Search for the cell housing the specified text and yield its [X, Y] center coordinate. 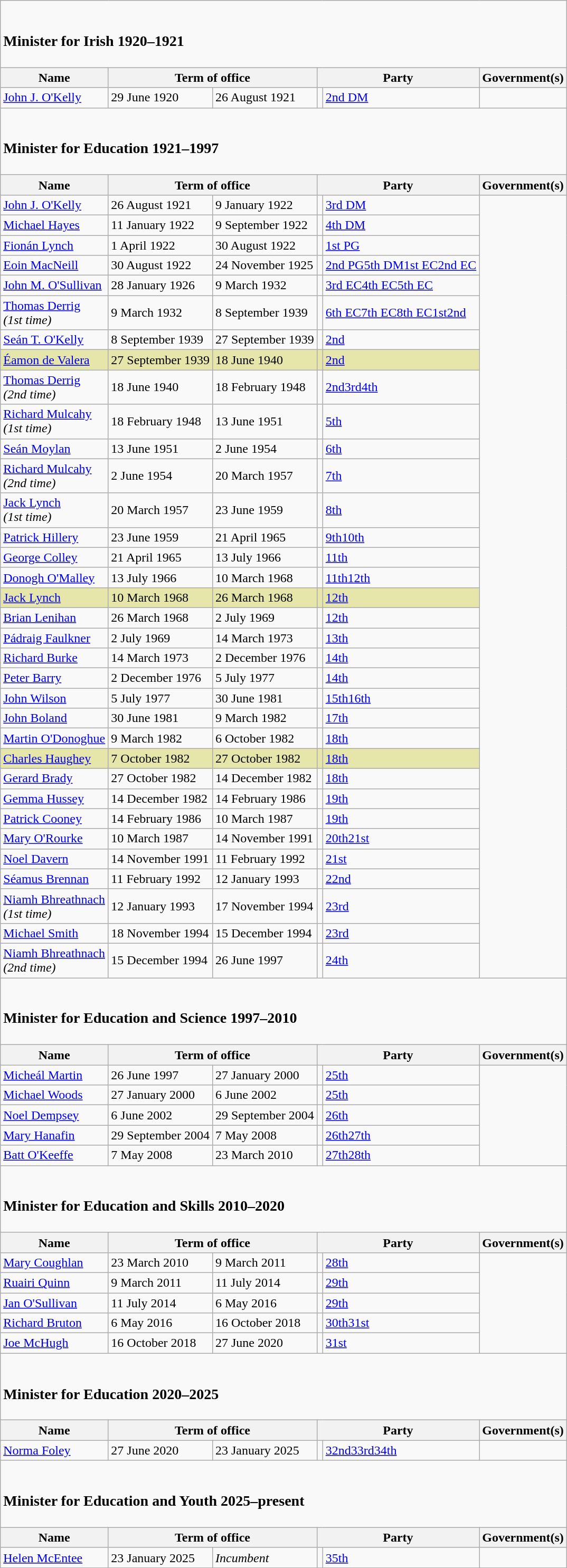
Michael Woods [54, 1095]
Seán T. O'Kelly [54, 340]
21st [401, 859]
Pádraig Faulkner [54, 638]
31st [401, 1343]
George Colley [54, 557]
Noel Davern [54, 859]
John M. O'Sullivan [54, 286]
29 June 1920 [160, 98]
Richard Mulcahy(2nd time) [54, 476]
Minister for Irish 1920–1921 [284, 34]
Gemma Hussey [54, 799]
7th [401, 476]
24th [401, 961]
32nd33rd34th [401, 1450]
6 October 1982 [264, 738]
28th [401, 1262]
Mary Coughlan [54, 1262]
Niamh Bhreathnach(2nd time) [54, 961]
2nd DM [401, 98]
Michael Smith [54, 933]
Jan O'Sullivan [54, 1303]
Eoin MacNeill [54, 265]
Noel Dempsey [54, 1115]
15th16th [401, 698]
Helen McEntee [54, 1557]
Minister for Education and Youth 2025–present [284, 1494]
Thomas Derrig(1st time) [54, 312]
Richard Burke [54, 658]
9 January 1922 [264, 205]
35th [401, 1557]
13th [401, 638]
26th27th [401, 1135]
3rd EC4th EC5th EC [401, 286]
9th10th [401, 537]
Richard Mulcahy(1st time) [54, 421]
Minister for Education 2020–2025 [284, 1387]
Brian Lenihan [54, 617]
Minister for Education and Science 1997–2010 [284, 1011]
27th28th [401, 1155]
Martin O'Donoghue [54, 738]
John Boland [54, 718]
Peter Barry [54, 678]
1st PG [401, 245]
30th31st [401, 1323]
5th [401, 421]
Incumbent [264, 1557]
11 January 1922 [160, 225]
2nd PG5th DM1st EC2nd EC [401, 265]
11th12th [401, 577]
Séamus Brennan [54, 879]
Jack Lynch(1st time) [54, 510]
6th [401, 449]
Joe McHugh [54, 1343]
Gerard Brady [54, 778]
Mary O'Rourke [54, 839]
6th EC7th EC8th EC1st2nd [401, 312]
Minister for Education and Skills 2010–2020 [284, 1199]
Niamh Bhreathnach(1st time) [54, 906]
Jack Lynch [54, 597]
24 November 1925 [264, 265]
8th [401, 510]
Richard Bruton [54, 1323]
Micheál Martin [54, 1075]
17th [401, 718]
Thomas Derrig(2nd time) [54, 387]
3rd DM [401, 205]
Minister for Education 1921–1997 [284, 141]
17 November 1994 [264, 906]
Norma Foley [54, 1450]
Patrick Hillery [54, 537]
22nd [401, 879]
1 April 1922 [160, 245]
4th DM [401, 225]
7 October 1982 [160, 758]
Charles Haughey [54, 758]
Michael Hayes [54, 225]
John Wilson [54, 698]
26th [401, 1115]
18 November 1994 [160, 933]
28 January 1926 [160, 286]
20th21st [401, 839]
11th [401, 557]
Mary Hanafin [54, 1135]
Patrick Cooney [54, 819]
2nd3rd4th [401, 387]
Éamon de Valera [54, 360]
Ruairi Quinn [54, 1282]
Seán Moylan [54, 449]
9 September 1922 [264, 225]
Fionán Lynch [54, 245]
Batt O'Keeffe [54, 1155]
Donogh O'Malley [54, 577]
